Return (x, y) of the center of cell containing provided text 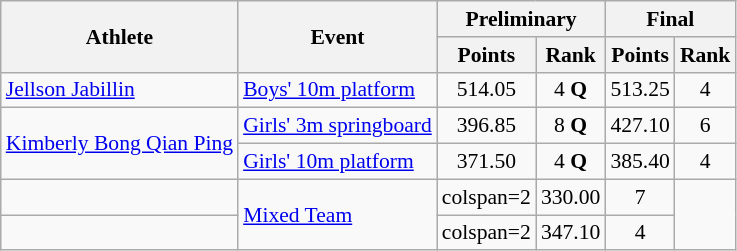
Girls' 3m springboard (338, 126)
Event (338, 36)
371.50 (486, 162)
Athlete (120, 36)
6 (706, 126)
385.40 (640, 162)
7 (640, 197)
513.25 (640, 90)
Kimberly Bong Qian Ping (120, 144)
396.85 (486, 126)
Girls' 10m platform (338, 162)
330.00 (570, 197)
Final (670, 19)
8 Q (570, 126)
Mixed Team (338, 214)
514.05 (486, 90)
347.10 (570, 233)
427.10 (640, 126)
Boys' 10m platform (338, 90)
Preliminary (522, 19)
Jellson Jabillin (120, 90)
